Scan for the cell matching the given text and deliver its [x, y] coordinate at center. 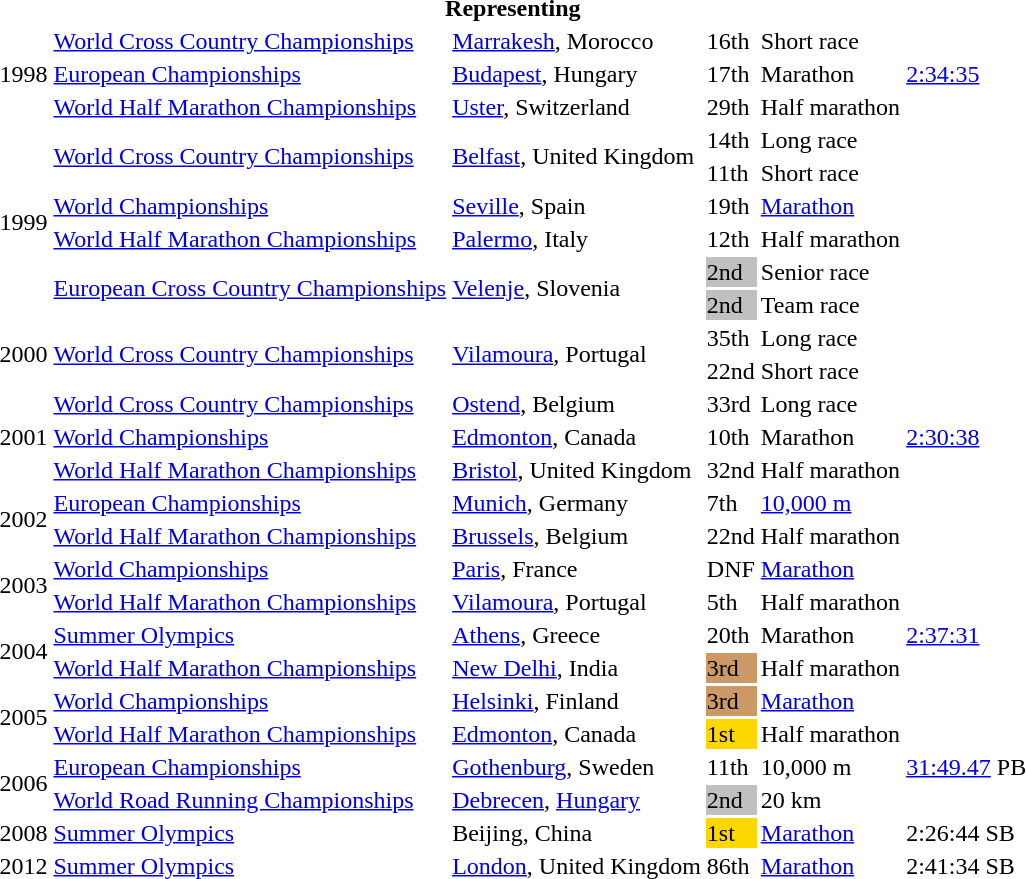
Helsinki, Finland [577, 701]
Beijing, China [577, 833]
17th [730, 74]
Palermo, Italy [577, 239]
33rd [730, 404]
19th [730, 206]
16th [730, 41]
12th [730, 239]
Athens, Greece [577, 635]
20th [730, 635]
European Cross Country Championships [250, 288]
5th [730, 602]
Brussels, Belgium [577, 536]
Seville, Spain [577, 206]
Bristol, United Kingdom [577, 470]
Uster, Switzerland [577, 107]
Marrakesh, Morocco [577, 41]
Team race [830, 305]
DNF [730, 569]
Ostend, Belgium [577, 404]
7th [730, 503]
World Road Running Championships [250, 800]
Gothenburg, Sweden [577, 767]
Velenje, Slovenia [577, 288]
10th [730, 437]
Budapest, Hungary [577, 74]
Paris, France [577, 569]
Belfast, United Kingdom [577, 156]
Munich, Germany [577, 503]
Debrecen, Hungary [577, 800]
35th [730, 338]
New Delhi, India [577, 668]
14th [730, 140]
32nd [730, 470]
Senior race [830, 272]
20 km [830, 800]
29th [730, 107]
